Determine the [X, Y] coordinate at the center of the cell enclosing the given text.  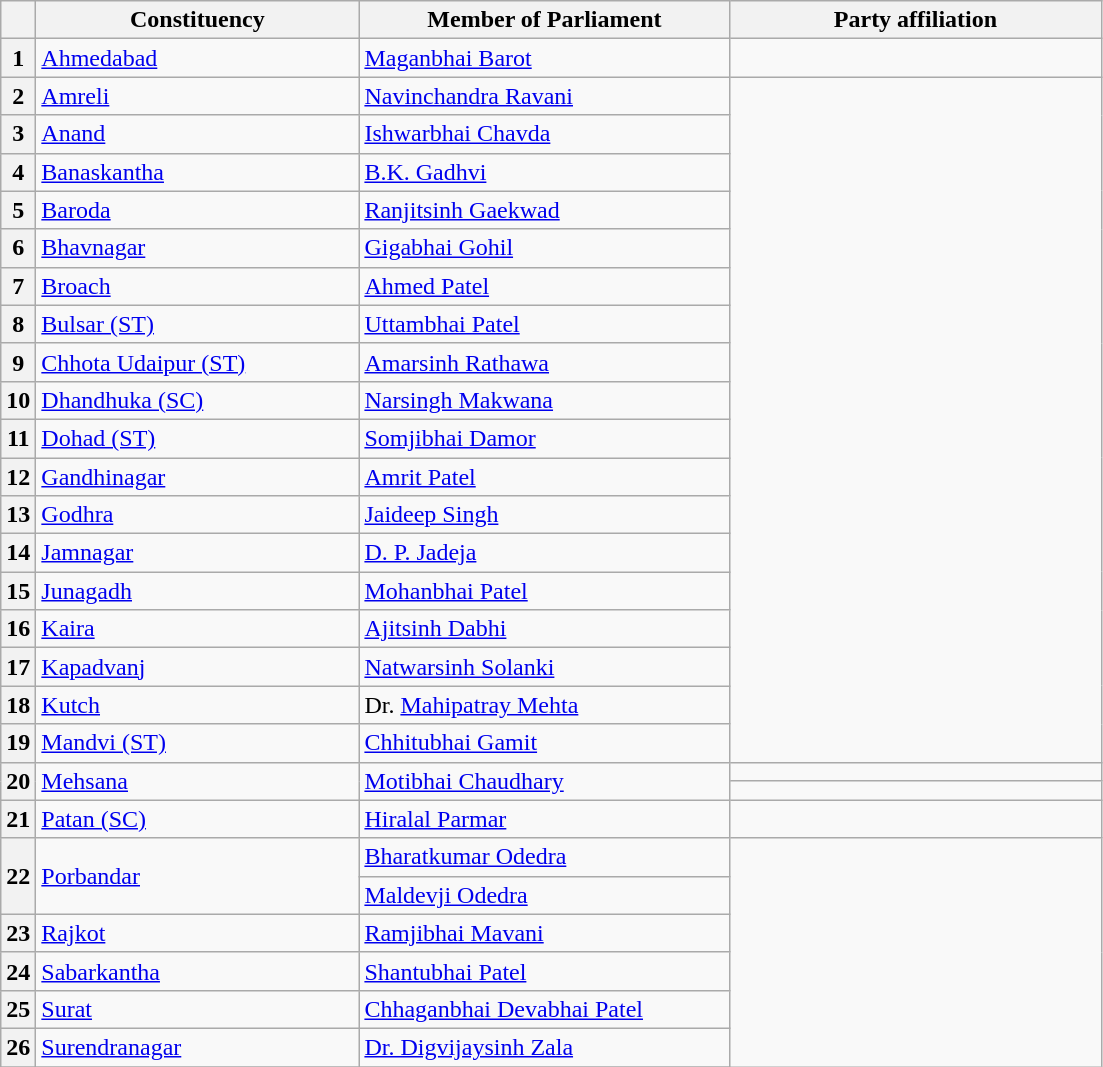
Bhavnagar [198, 248]
21 [18, 819]
Motibhai Chaudhary [544, 781]
Baroda [198, 210]
9 [18, 362]
Junagadh [198, 591]
Narsingh Makwana [544, 400]
Member of Parliament [544, 20]
Patan (SC) [198, 819]
Chhitubhai Gamit [544, 743]
Ishwarbhai Chavda [544, 134]
Navinchandra Ravani [544, 96]
Porbandar [198, 876]
26 [18, 1047]
Gandhinagar [198, 477]
Ajitsinh Dabhi [544, 629]
Dr. Digvijaysinh Zala [544, 1047]
Uttambhai Patel [544, 324]
Surat [198, 1009]
Amarsinh Rathawa [544, 362]
Jamnagar [198, 553]
16 [18, 629]
23 [18, 933]
Gigabhai Gohil [544, 248]
Ahmedabad [198, 58]
Ramjibhai Mavani [544, 933]
Natwarsinh Solanki [544, 667]
10 [18, 400]
Ranjitsinh Gaekwad [544, 210]
Rajkot [198, 933]
Kapadvanj [198, 667]
Kutch [198, 705]
18 [18, 705]
12 [18, 477]
20 [18, 781]
Godhra [198, 515]
22 [18, 876]
15 [18, 591]
Chhaganbhai Devabhai Patel [544, 1009]
3 [18, 134]
6 [18, 248]
Somjibhai Damor [544, 438]
24 [18, 971]
Banaskantha [198, 172]
Sabarkantha [198, 971]
7 [18, 286]
Mehsana [198, 781]
Kaira [198, 629]
Chhota Udaipur (ST) [198, 362]
Shantubhai Patel [544, 971]
19 [18, 743]
Dhandhuka (SC) [198, 400]
Maldevji Odedra [544, 895]
Surendranagar [198, 1047]
Broach [198, 286]
Dohad (ST) [198, 438]
Constituency [198, 20]
1 [18, 58]
Maganbhai Barot [544, 58]
Amreli [198, 96]
Bulsar (ST) [198, 324]
Dr. Mahipatray Mehta [544, 705]
Party affiliation [916, 20]
Amrit Patel [544, 477]
Ahmed Patel [544, 286]
14 [18, 553]
11 [18, 438]
17 [18, 667]
Anand [198, 134]
25 [18, 1009]
Mohanbhai Patel [544, 591]
B.K. Gadhvi [544, 172]
13 [18, 515]
4 [18, 172]
Mandvi (ST) [198, 743]
Hiralal Parmar [544, 819]
Jaideep Singh [544, 515]
2 [18, 96]
5 [18, 210]
D. P. Jadeja [544, 553]
8 [18, 324]
Bharatkumar Odedra [544, 857]
